Locate the cell with the specified text and output its (X, Y) center coordinate. 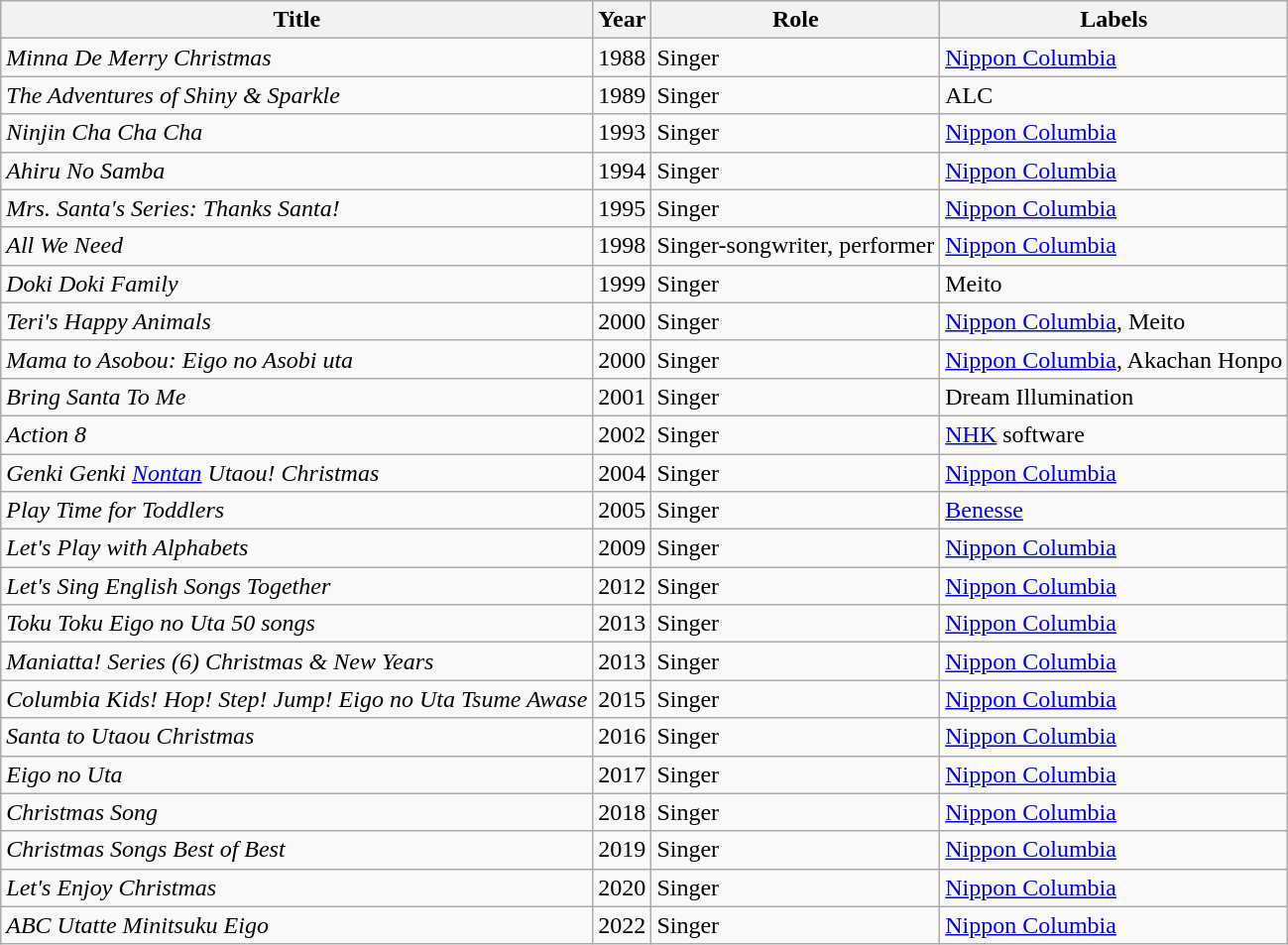
Action 8 (297, 434)
ABC Utatte Minitsuku Eigo (297, 925)
1999 (623, 284)
1994 (623, 171)
Let's Sing English Songs Together (297, 586)
1995 (623, 208)
Genki Genki Nontan Utaou! Christmas (297, 473)
Labels (1114, 20)
All We Need (297, 246)
ALC (1114, 95)
Year (623, 20)
2002 (623, 434)
Minna De Merry Christmas (297, 58)
2012 (623, 586)
1989 (623, 95)
Christmas Songs Best of Best (297, 850)
Santa to Utaou Christmas (297, 737)
2001 (623, 397)
Mama to Asobou: Eigo no Asobi uta (297, 359)
2004 (623, 473)
2017 (623, 774)
2019 (623, 850)
1998 (623, 246)
1988 (623, 58)
Maniatta! Series (6) Christmas & New Years (297, 661)
Eigo no Uta (297, 774)
Bring Santa To Me (297, 397)
2005 (623, 511)
Teri's Happy Animals (297, 321)
2022 (623, 925)
Singer-songwriter, performer (795, 246)
NHK software (1114, 434)
Nippon Columbia, Meito (1114, 321)
2009 (623, 548)
Play Time for Toddlers (297, 511)
Nippon Columbia, Akachan Honpo (1114, 359)
Role (795, 20)
1993 (623, 133)
Doki Doki Family (297, 284)
Dream Illumination (1114, 397)
Columbia Kids! Hop! Step! Jump! Eigo no Uta Tsume Awase (297, 699)
Benesse (1114, 511)
Title (297, 20)
2020 (623, 887)
2015 (623, 699)
Toku Toku Eigo no Uta 50 songs (297, 624)
2016 (623, 737)
Christmas Song (297, 812)
Meito (1114, 284)
Ahiru No Samba (297, 171)
Ninjin Cha Cha Cha (297, 133)
The Adventures of Shiny & Sparkle (297, 95)
Mrs. Santa's Series: Thanks Santa! (297, 208)
Let's Play with Alphabets (297, 548)
Let's Enjoy Christmas (297, 887)
2018 (623, 812)
